Output the (X, Y) coordinate of the center of the cell containing the given text.  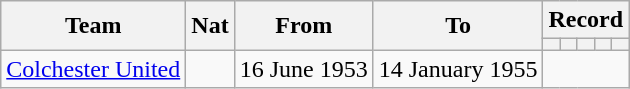
To (458, 26)
From (304, 26)
Colchester United (94, 69)
16 June 1953 (304, 69)
Nat (210, 26)
Record (586, 20)
14 January 1955 (458, 69)
Team (94, 26)
